Extract the [X, Y] coordinate from the center of the cell holding the provided text.  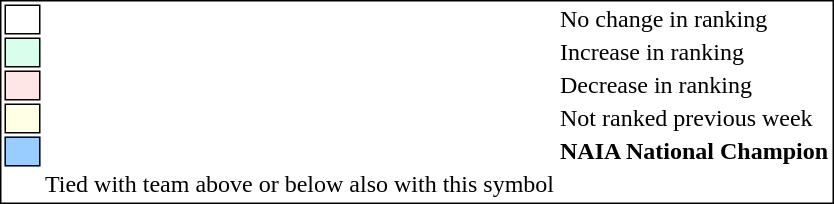
Tied with team above or below also with this symbol [299, 185]
Decrease in ranking [694, 85]
Increase in ranking [694, 53]
NAIA National Champion [694, 151]
No change in ranking [694, 19]
Not ranked previous week [694, 119]
